Extract the [x, y] coordinate from the center of the cell holding the provided text.  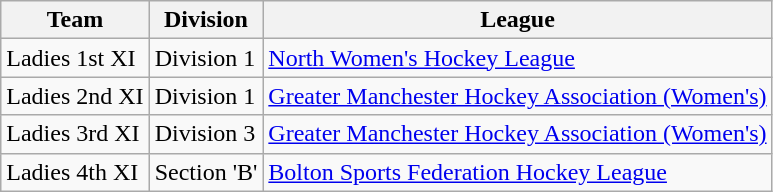
Section 'B' [206, 172]
North Women's Hockey League [518, 58]
Division 3 [206, 134]
League [518, 20]
Ladies 1st XI [75, 58]
Division [206, 20]
Team [75, 20]
Bolton Sports Federation Hockey League [518, 172]
Ladies 4th XI [75, 172]
Ladies 3rd XI [75, 134]
Ladies 2nd XI [75, 96]
